Output the (X, Y) coordinate of the center of the cell containing the given text.  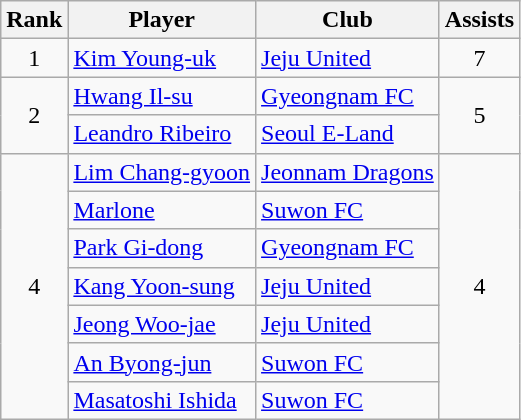
Marlone (162, 210)
Club (348, 20)
7 (479, 58)
Rank (34, 20)
Hwang Il-su (162, 96)
Jeong Woo-jae (162, 324)
Park Gi-dong (162, 248)
2 (34, 115)
Kang Yoon-sung (162, 286)
5 (479, 115)
Jeonnam Dragons (348, 172)
Masatoshi Ishida (162, 400)
Lim Chang-gyoon (162, 172)
Kim Young-uk (162, 58)
Player (162, 20)
Seoul E-Land (348, 134)
Assists (479, 20)
1 (34, 58)
Leandro Ribeiro (162, 134)
An Byong-jun (162, 362)
